Pinpoint the cell where the given text exists, returning its [X, Y] midpoint coordinate. 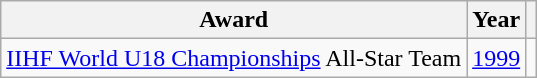
1999 [496, 58]
IIHF World U18 Championships All-Star Team [234, 58]
Year [496, 20]
Award [234, 20]
